Locate the cell with the specified text and output its (x, y) center coordinate. 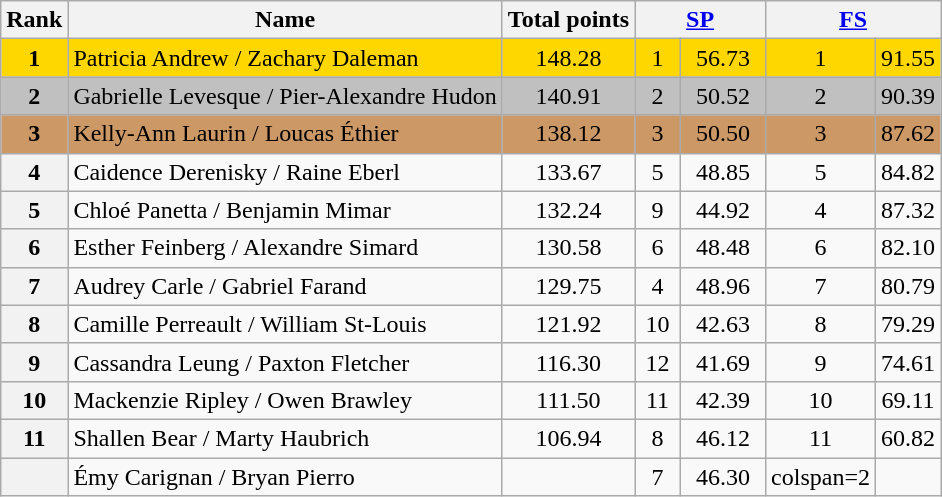
46.12 (722, 438)
133.67 (568, 172)
116.30 (568, 362)
Caidence Derenisky / Raine Eberl (285, 172)
Chloé Panetta / Benjamin Mimar (285, 210)
Rank (34, 20)
50.52 (722, 96)
50.50 (722, 134)
Total points (568, 20)
87.32 (908, 210)
106.94 (568, 438)
84.82 (908, 172)
Kelly-Ann Laurin / Loucas Éthier (285, 134)
79.29 (908, 324)
132.24 (568, 210)
42.39 (722, 400)
138.12 (568, 134)
129.75 (568, 286)
69.11 (908, 400)
91.55 (908, 58)
Gabrielle Levesque / Pier-Alexandre Hudon (285, 96)
Camille Perreault / William St-Louis (285, 324)
90.39 (908, 96)
FS (854, 20)
colspan=2 (821, 477)
121.92 (568, 324)
Shallen Bear / Marty Haubrich (285, 438)
12 (658, 362)
130.58 (568, 248)
87.62 (908, 134)
42.63 (722, 324)
74.61 (908, 362)
Esther Feinberg / Alexandre Simard (285, 248)
Mackenzie Ripley / Owen Brawley (285, 400)
82.10 (908, 248)
48.85 (722, 172)
44.92 (722, 210)
111.50 (568, 400)
Patricia Andrew / Zachary Daleman (285, 58)
Audrey Carle / Gabriel Farand (285, 286)
56.73 (722, 58)
41.69 (722, 362)
60.82 (908, 438)
140.91 (568, 96)
Émy Carignan / Bryan Pierro (285, 477)
148.28 (568, 58)
Name (285, 20)
Cassandra Leung / Paxton Fletcher (285, 362)
48.48 (722, 248)
48.96 (722, 286)
80.79 (908, 286)
SP (700, 20)
46.30 (722, 477)
